Return the (x, y) coordinate for the center point of the cell that contains the specified text.  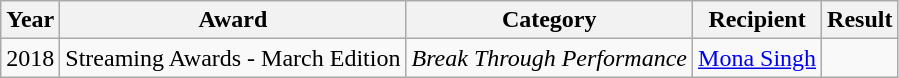
Recipient (758, 20)
Streaming Awards - March Edition (233, 58)
Result (860, 20)
Category (550, 20)
Year (30, 20)
Break Through Performance (550, 58)
Award (233, 20)
2018 (30, 58)
Mona Singh (758, 58)
